Find where the given text appears and provide that cell's center as [x, y] coordinate. 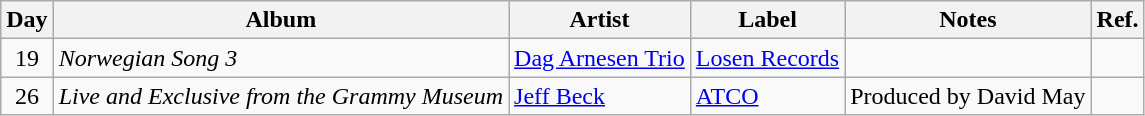
Ref. [1118, 20]
Dag Arnesen Trio [600, 58]
Label [767, 20]
Notes [968, 20]
26 [27, 96]
Album [280, 20]
19 [27, 58]
Jeff Beck [600, 96]
Day [27, 20]
ATCO [767, 96]
Losen Records [767, 58]
Live and Exclusive from the Grammy Museum [280, 96]
Norwegian Song 3 [280, 58]
Artist [600, 20]
Produced by David May [968, 96]
